Provide the [X, Y] coordinate of the cell's center where the given text is located.  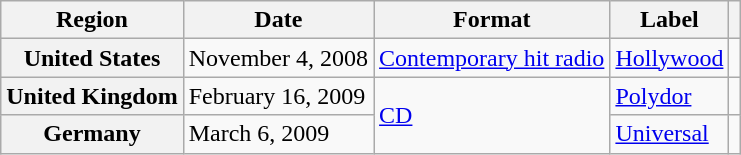
United Kingdom [92, 96]
February 16, 2009 [278, 96]
Label [670, 20]
CD [492, 115]
Polydor [670, 96]
November 4, 2008 [278, 58]
Format [492, 20]
March 6, 2009 [278, 134]
Hollywood [670, 58]
Date [278, 20]
Contemporary hit radio [492, 58]
United States [92, 58]
Germany [92, 134]
Region [92, 20]
Universal [670, 134]
